From the cell containing the given text, extract its center point as [X, Y] coordinate. 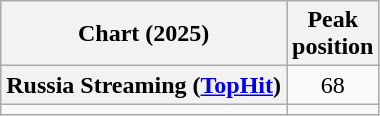
Chart (2025) [144, 34]
Russia Streaming (TopHit) [144, 85]
Peakposition [333, 34]
68 [333, 85]
